Provide the (X, Y) coordinate of the cell's center where the given text is located.  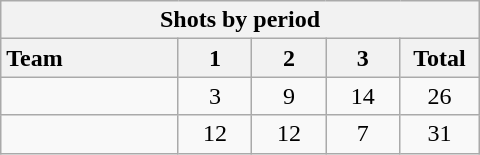
2 (289, 58)
31 (440, 134)
14 (363, 96)
Team (90, 58)
9 (289, 96)
7 (363, 134)
1 (215, 58)
Total (440, 58)
26 (440, 96)
Shots by period (240, 20)
